Provide the [x, y] coordinate of the cell's center where the given text is located.  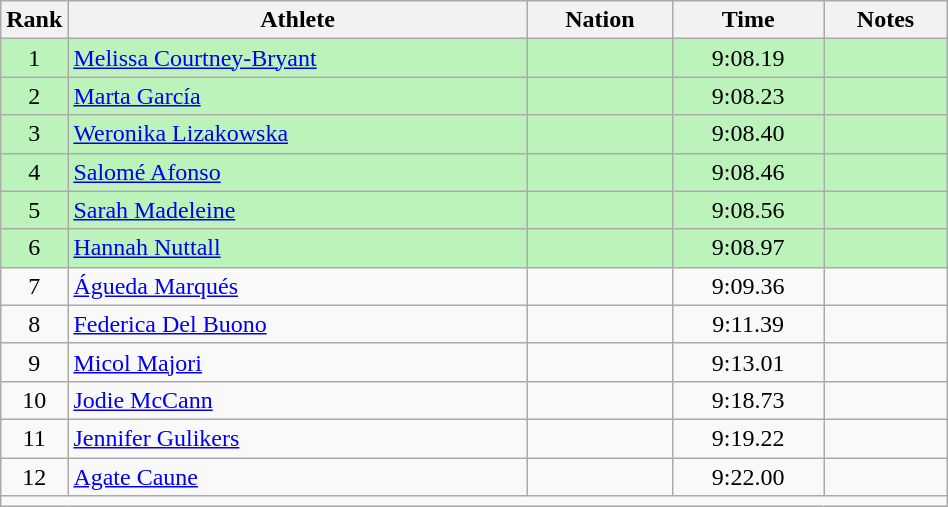
11 [34, 438]
9:08.40 [748, 134]
5 [34, 210]
8 [34, 324]
10 [34, 400]
Micol Majori [298, 362]
9:08.23 [748, 96]
Sarah Madeleine [298, 210]
9:08.97 [748, 248]
1 [34, 58]
Nation [600, 20]
9:08.56 [748, 210]
Hannah Nuttall [298, 248]
Águeda Marqués [298, 286]
12 [34, 477]
7 [34, 286]
Rank [34, 20]
3 [34, 134]
Weronika Lizakowska [298, 134]
9:08.19 [748, 58]
9 [34, 362]
Time [748, 20]
Athlete [298, 20]
6 [34, 248]
Notes [886, 20]
Salomé Afonso [298, 172]
Marta García [298, 96]
9:09.36 [748, 286]
9:13.01 [748, 362]
9:19.22 [748, 438]
9:11.39 [748, 324]
Jennifer Gulikers [298, 438]
9:22.00 [748, 477]
9:08.46 [748, 172]
Agate Caune [298, 477]
Jodie McCann [298, 400]
2 [34, 96]
Federica Del Buono [298, 324]
Melissa Courtney-Bryant [298, 58]
9:18.73 [748, 400]
4 [34, 172]
